Capture the cell that displays the provided text and extract its (x, y) central coordinate. 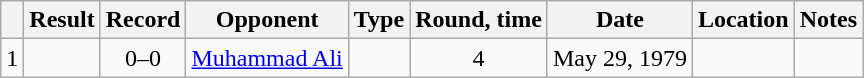
Round, time (479, 20)
Opponent (267, 20)
Muhammad Ali (267, 58)
Type (378, 20)
Record (143, 20)
Result (62, 20)
0–0 (143, 58)
Notes (828, 20)
May 29, 1979 (620, 58)
1 (12, 58)
Location (743, 20)
4 (479, 58)
Date (620, 20)
